Identify which cell holds the provided text, then report its (x, y) central coordinate. 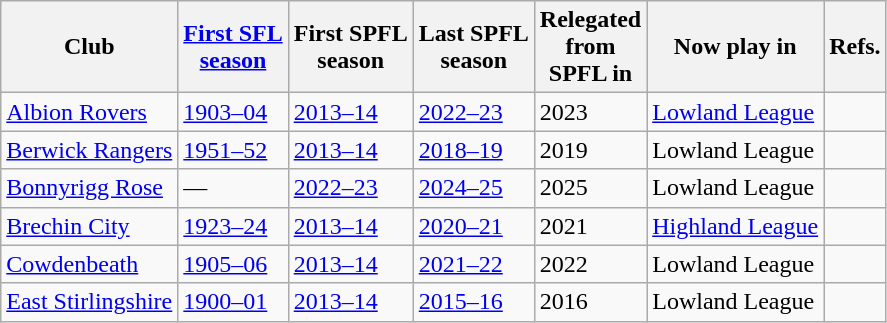
2015–16 (474, 302)
1923–24 (233, 226)
2020–21 (474, 226)
First SFLseason (233, 47)
2025 (590, 188)
East Stirlingshire (90, 302)
— (233, 188)
RelegatedfromSPFL in (590, 47)
First SPFLseason (350, 47)
1900–01 (233, 302)
2022 (590, 264)
Berwick Rangers (90, 150)
1951–52 (233, 150)
2021 (590, 226)
Bonnyrigg Rose (90, 188)
2018–19 (474, 150)
Albion Rovers (90, 112)
Now play in (736, 47)
2023 (590, 112)
Last SPFLseason (474, 47)
2019 (590, 150)
2021–22 (474, 264)
Highland League (736, 226)
1905–06 (233, 264)
2016 (590, 302)
Cowdenbeath (90, 264)
Brechin City (90, 226)
Club (90, 47)
Refs. (855, 47)
1903–04 (233, 112)
2024–25 (474, 188)
